Provide the (x, y) coordinate of the cell's center where the given text is located.  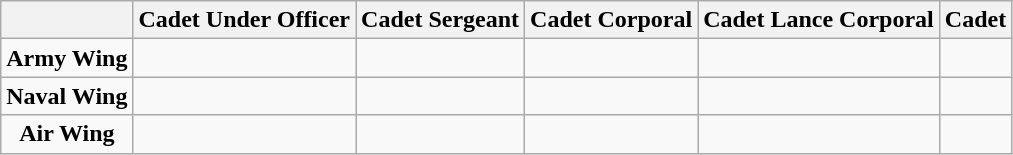
Cadet Lance Corporal (819, 20)
Cadet Corporal (612, 20)
Cadet Under Officer (244, 20)
Cadet (975, 20)
Army Wing (67, 58)
Air Wing (67, 134)
Cadet Sergeant (440, 20)
Naval Wing (67, 96)
